For the text-containing cell, return its midpoint in [X, Y] coordinate format. 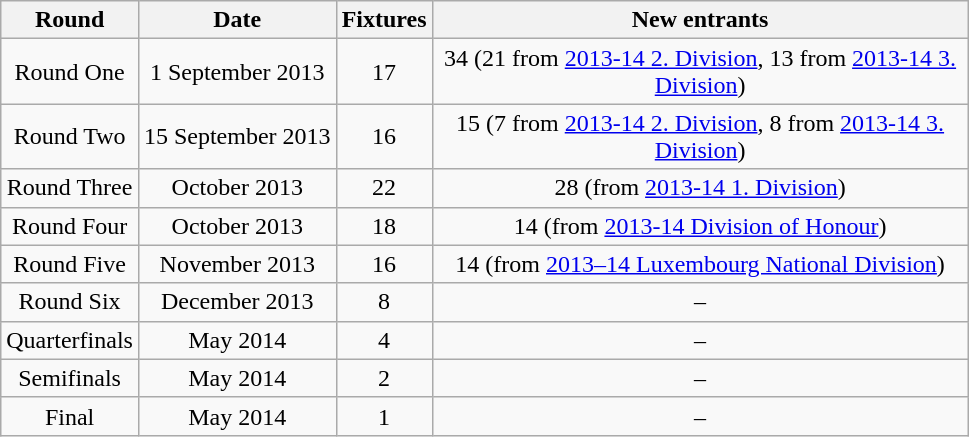
Semifinals [70, 378]
Fixtures [384, 20]
Round Two [70, 136]
14 (from 2013–14 Luxembourg National Division) [700, 264]
1 [384, 416]
Round Six [70, 302]
December 2013 [237, 302]
Final [70, 416]
November 2013 [237, 264]
15 (7 from 2013-14 2. Division, 8 from 2013-14 3. Division) [700, 136]
14 (from 2013-14 Division of Honour) [700, 226]
Quarterfinals [70, 340]
15 September 2013 [237, 136]
Round Five [70, 264]
Round Four [70, 226]
Date [237, 20]
22 [384, 188]
Round One [70, 72]
4 [384, 340]
18 [384, 226]
8 [384, 302]
New entrants [700, 20]
28 (from 2013-14 1. Division) [700, 188]
34 (21 from 2013-14 2. Division, 13 from 2013-14 3. Division) [700, 72]
Round Three [70, 188]
2 [384, 378]
17 [384, 72]
Round [70, 20]
1 September 2013 [237, 72]
